Search for the cell housing the specified text and yield its (x, y) center coordinate. 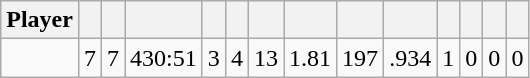
430:51 (164, 58)
1.81 (310, 58)
1 (448, 58)
Player (40, 20)
13 (266, 58)
.934 (410, 58)
4 (236, 58)
197 (360, 58)
3 (214, 58)
